Identify which cell holds the provided text, then report its (x, y) central coordinate. 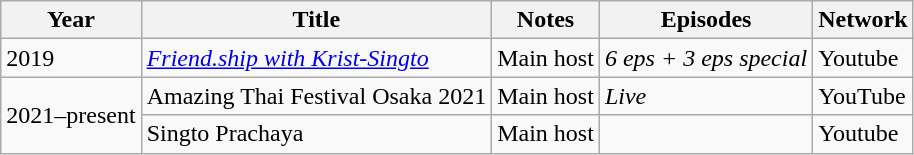
2019 (71, 58)
Notes (546, 20)
6 eps + 3 eps special (706, 58)
Amazing Thai Festival Osaka 2021 (316, 96)
Year (71, 20)
Episodes (706, 20)
Title (316, 20)
YouTube (863, 96)
Network (863, 20)
Singto Prachaya (316, 134)
2021–present (71, 115)
Friend.ship with Krist-Singto (316, 58)
Live (706, 96)
